Detect which cell encompasses the target text, then output its (X, Y) center coordinate. 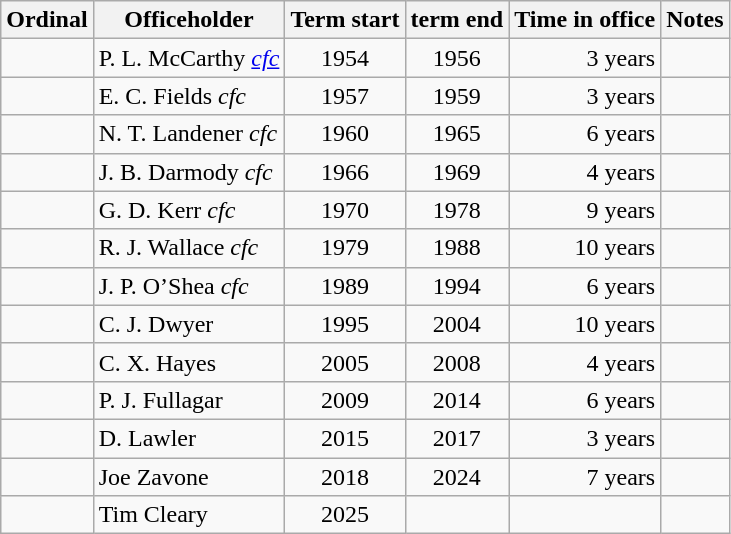
Officeholder (189, 20)
2005 (345, 362)
Tim Cleary (189, 515)
1994 (457, 286)
1970 (345, 210)
P. J. Fullagar (189, 400)
9 years (585, 210)
C. J. Dwyer (189, 324)
G. D. Kerr cfc (189, 210)
J. P. O’Shea cfc (189, 286)
term end (457, 20)
1966 (345, 172)
2018 (345, 477)
2015 (345, 438)
2024 (457, 477)
2017 (457, 438)
1965 (457, 134)
Time in office (585, 20)
2009 (345, 400)
1957 (345, 96)
D. Lawler (189, 438)
1960 (345, 134)
N. T. Landener cfc (189, 134)
R. J. Wallace cfc (189, 248)
1956 (457, 58)
Term start (345, 20)
1959 (457, 96)
2004 (457, 324)
Ordinal (47, 20)
1979 (345, 248)
1978 (457, 210)
2014 (457, 400)
P. L. McCarthy cfc (189, 58)
E. C. Fields cfc (189, 96)
2025 (345, 515)
Joe Zavone (189, 477)
1995 (345, 324)
Notes (695, 20)
1954 (345, 58)
7 years (585, 477)
2008 (457, 362)
1988 (457, 248)
C. X. Hayes (189, 362)
J. B. Darmody cfc (189, 172)
1969 (457, 172)
1989 (345, 286)
